For the text-containing cell, return its midpoint in [X, Y] coordinate format. 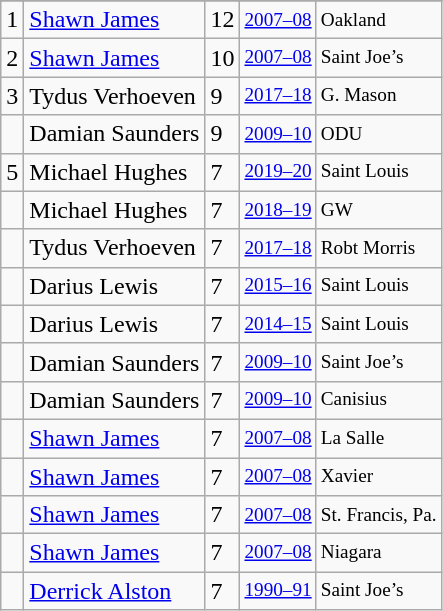
2019–20 [278, 172]
Derrick Alston [114, 591]
G. Mason [378, 96]
Canisius [378, 400]
Robt Morris [378, 248]
Oakland [378, 20]
2015–16 [278, 286]
2014–15 [278, 324]
GW [378, 210]
Xavier [378, 477]
1990–91 [278, 591]
ODU [378, 134]
La Salle [378, 438]
5 [12, 172]
10 [222, 58]
Niagara [378, 553]
12 [222, 20]
3 [12, 96]
1 [12, 20]
St. Francis, Pa. [378, 515]
2018–19 [278, 210]
2 [12, 58]
